From the cell containing the given text, extract its center point as (x, y) coordinate. 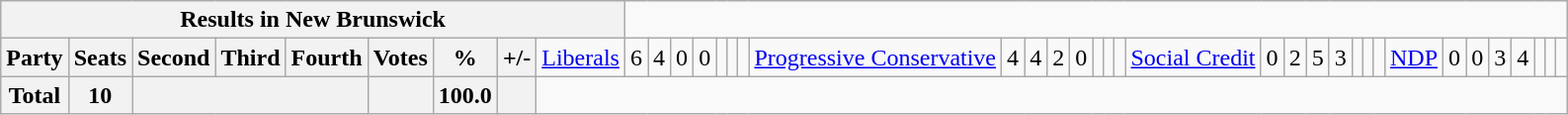
% (464, 57)
Seats (100, 57)
+/- (516, 57)
100.0 (464, 95)
Social Credit (1194, 57)
Progressive Conservative (875, 57)
Votes (400, 57)
Liberals (581, 57)
Third (251, 57)
Total (35, 95)
5 (1318, 57)
10 (100, 95)
Second (174, 57)
Fourth (326, 57)
Party (35, 57)
6 (636, 57)
NDP (1413, 57)
Results in New Brunswick (313, 20)
